Determine the (X, Y) coordinate at the center of the cell enclosing the given text.  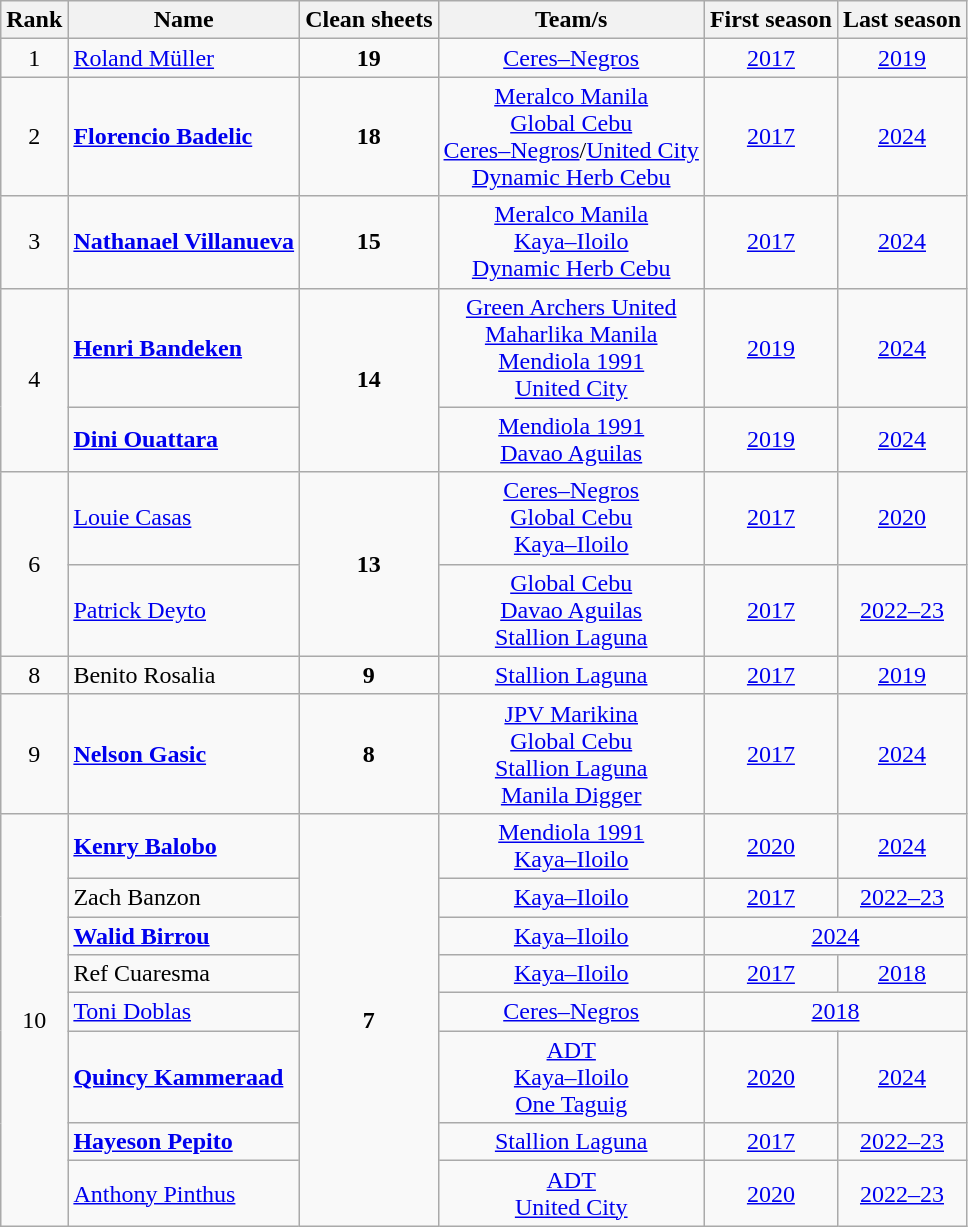
Hayeson Pepito (184, 1142)
Rank (34, 20)
18 (369, 136)
Dini Ouattara (184, 440)
Nelson Gasic (184, 754)
Mendiola 1991Davao Aguilas (571, 440)
Patrick Deyto (184, 610)
6 (34, 564)
Clean sheets (369, 20)
ADTKaya–IloiloOne Taguig (571, 1077)
10 (34, 1019)
Toni Doblas (184, 1012)
Zach Banzon (184, 897)
3 (34, 242)
Benito Rosalia (184, 675)
Team/s (571, 20)
Walid Birrou (184, 935)
Meralco ManilaGlobal CebuCeres–Negros/United CityDynamic Herb Cebu (571, 136)
19 (369, 58)
Louie Casas (184, 518)
Quincy Kammeraad (184, 1077)
JPV MarikinaGlobal CebuStallion LagunaManila Digger (571, 754)
Green Archers UnitedMaharlika ManilaMendiola 1991United City (571, 348)
7 (369, 1019)
ADTUnited City (571, 1194)
4 (34, 380)
Kenry Balobo (184, 846)
Global CebuDavao AguilasStallion Laguna (571, 610)
Anthony Pinthus (184, 1194)
Meralco ManilaKaya–IloiloDynamic Herb Cebu (571, 242)
Nathanael Villanueva (184, 242)
First season (770, 20)
15 (369, 242)
Mendiola 1991Kaya–Iloilo (571, 846)
Name (184, 20)
13 (369, 564)
14 (369, 380)
Roland Müller (184, 58)
Last season (902, 20)
2 (34, 136)
Ceres–NegrosGlobal CebuKaya–Iloilo (571, 518)
1 (34, 58)
Ref Cuaresma (184, 974)
Henri Bandeken (184, 348)
Florencio Badelic (184, 136)
